Find where the given text appears and provide that cell's center as (x, y) coordinate. 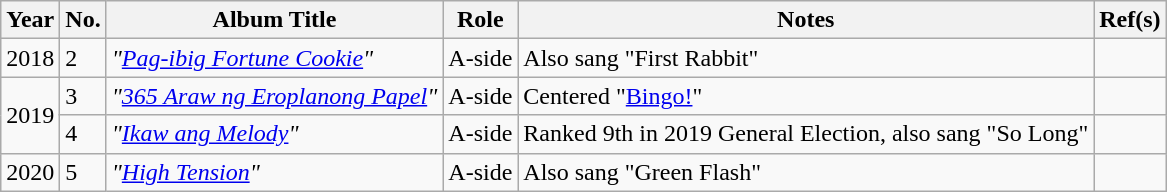
Also sang "Green Flash" (806, 172)
Ranked 9th in 2019 General Election, also sang "So Long" (806, 134)
Ref(s) (1130, 20)
Year (30, 20)
"High Tension" (274, 172)
"365 Araw ng Eroplanong Papel" (274, 96)
2 (83, 58)
2019 (30, 115)
No. (83, 20)
4 (83, 134)
Also sang "First Rabbit" (806, 58)
2020 (30, 172)
Notes (806, 20)
"Pag-ibig Fortune Cookie" (274, 58)
Centered "Bingo!" (806, 96)
Role (480, 20)
2018 (30, 58)
Album Title (274, 20)
"Ikaw ang Melody" (274, 134)
5 (83, 172)
3 (83, 96)
